Output the [x, y] coordinate of the center of the cell containing the given text.  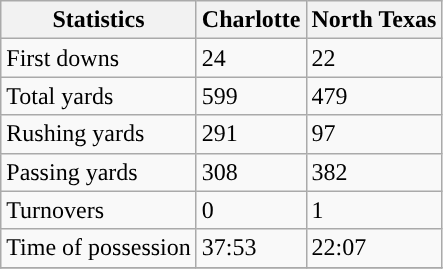
Charlotte [251, 20]
Time of possession [99, 248]
22:07 [374, 248]
North Texas [374, 20]
382 [374, 172]
479 [374, 96]
599 [251, 96]
0 [251, 210]
Turnovers [99, 210]
24 [251, 58]
Passing yards [99, 172]
22 [374, 58]
37:53 [251, 248]
97 [374, 134]
Rushing yards [99, 134]
Total yards [99, 96]
308 [251, 172]
1 [374, 210]
291 [251, 134]
First downs [99, 58]
Statistics [99, 20]
